Find where the given text appears and provide that cell's center as (x, y) coordinate. 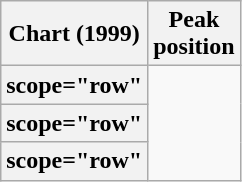
Chart (1999) (74, 34)
Peakposition (194, 34)
